Capture the cell that displays the provided text and extract its [x, y] central coordinate. 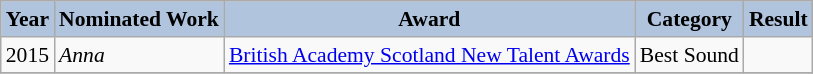
British Academy Scotland New Talent Awards [430, 55]
Award [430, 19]
Best Sound [690, 55]
Result [778, 19]
Category [690, 19]
Year [28, 19]
2015 [28, 55]
Nominated Work [139, 19]
Anna [139, 55]
